Locate the cell with the specified text and output its (X, Y) center coordinate. 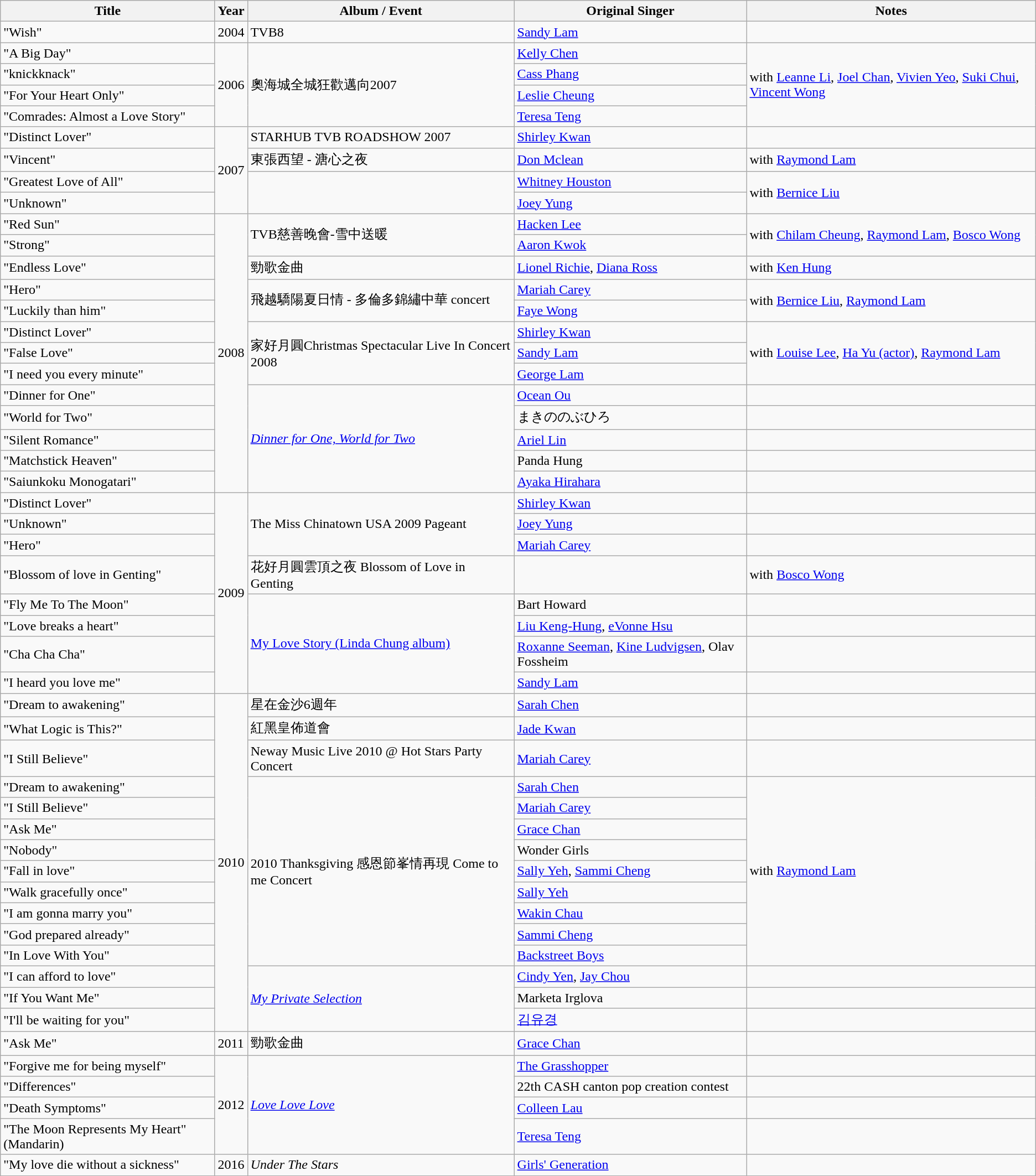
with Bernice Liu (891, 193)
TVB慈善晚會-雪中送暖 (381, 235)
2016 (231, 1165)
Kelly Chen (630, 53)
"If You Want Me" (107, 998)
"Wish" (107, 32)
2010 Thanksgiving 感恩節峯情再現 Come to me Concert (381, 871)
"Dinner for One" (107, 395)
"I heard you love me" (107, 683)
My Private Selection (381, 998)
Sammi Cheng (630, 934)
2010 (231, 862)
紅黑皇佈道會 (381, 728)
George Lam (630, 374)
Cass Phang (630, 74)
Panda Hung (630, 461)
2007 (231, 170)
STARHUB TVB ROADSHOW 2007 (381, 137)
"Nobody" (107, 850)
Lionel Richie, Diana Ross (630, 268)
Cindy Yen, Jay Chou (630, 976)
Don Mclean (630, 159)
with Bosco Wong (891, 575)
with Chilam Cheung, Raymond Lam, Bosco Wong (891, 235)
Marketa Irglova (630, 998)
Notes (891, 11)
Dinner for One, World for Two (381, 438)
"In Love With You" (107, 955)
"A Big Day" (107, 53)
Year (231, 11)
Album / Event (381, 11)
"Comrades: Almost a Love Story" (107, 116)
Leslie Cheung (630, 95)
"Red Sun" (107, 224)
"Matchstick Heaven" (107, 461)
"The Moon Represents My Heart" (Mandarin) (107, 1137)
Bart Howard (630, 604)
Title (107, 11)
Aaron Kwok (630, 245)
Roxanne Seeman, Kine Ludvigsen, Olav Fossheim (630, 654)
家好月圓Christmas Spectacular Live In Concert 2008 (381, 353)
with Ken Hung (891, 268)
Liu Keng-Hung, eVonne Hsu (630, 626)
"Differences" (107, 1087)
Under The Stars (381, 1165)
Hacken Lee (630, 224)
"I am gonna marry you" (107, 913)
"For Your Heart Only" (107, 95)
"Vincent" (107, 159)
"Cha Cha Cha" (107, 654)
"My love die without a sickness" (107, 1165)
"Silent Romance" (107, 440)
"Death Symptoms" (107, 1108)
"Strong" (107, 245)
Jade Kwan (630, 728)
星在金沙6週年 (381, 705)
The Grasshopper (630, 1066)
2006 (231, 85)
"Love breaks a heart" (107, 626)
"False Love" (107, 353)
"Saiunkoku Monogatari" (107, 482)
"What Logic is This?" (107, 728)
Colleen Lau (630, 1108)
花好月圓雲頂之夜 Blossom of Love in Genting (381, 575)
Faye Wong (630, 311)
with Louise Lee, Ha Yu (actor), Raymond Lam (891, 353)
Sally Yeh, Sammi Cheng (630, 871)
김유경 (630, 1020)
Wonder Girls (630, 850)
The Miss Chinatown USA 2009 Pageant (381, 524)
2009 (231, 593)
22th CASH canton pop creation contest (630, 1087)
Neway Music Live 2010 @ Hot Stars Party Concert (381, 758)
2008 (231, 353)
"Blossom of love in Genting" (107, 575)
"I need you every minute" (107, 374)
"Fly Me To The Moon" (107, 604)
"Greatest Love of All" (107, 182)
"knickknack" (107, 74)
"Luckily than him" (107, 311)
Whitney Houston (630, 182)
TVB8 (381, 32)
Girls' Generation (630, 1165)
Ocean Ou (630, 395)
飛越驕陽夏日情 - 多倫多錦繡中華 concert (381, 301)
2012 (231, 1105)
奧海城全城狂歡邁向2007 (381, 85)
Original Singer (630, 11)
"I'll be waiting for you" (107, 1020)
"I can afford to love" (107, 976)
まきののぶひろ (630, 417)
東張西望 - 溏心之夜 (381, 159)
"Forgive me for being myself" (107, 1066)
Backstreet Boys (630, 955)
with Bernice Liu, Raymond Lam (891, 301)
Sally Yeh (630, 892)
"Walk gracefully once" (107, 892)
Wakin Chau (630, 913)
"World for Two" (107, 417)
with Leanne Li, Joel Chan, Vivien Yeo, Suki Chui, Vincent Wong (891, 85)
Love Love Love (381, 1105)
Ariel Lin (630, 440)
My Love Story (Linda Chung album) (381, 643)
"Fall in love" (107, 871)
Ayaka Hirahara (630, 482)
2004 (231, 32)
"Endless Love" (107, 268)
"God prepared already" (107, 934)
2011 (231, 1044)
